Identify which cell holds the provided text, then report its (x, y) central coordinate. 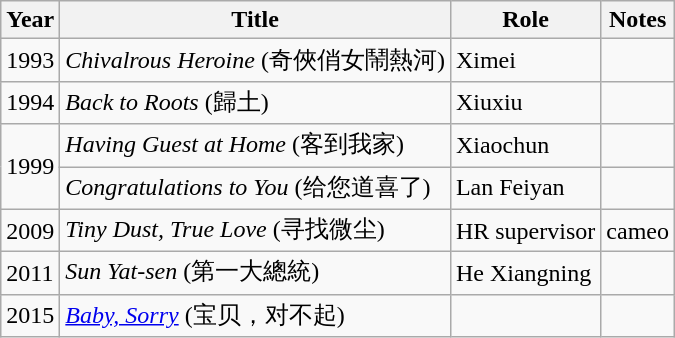
2009 (30, 230)
Tiny Dust, True Love (寻找微尘) (256, 230)
Baby, Sorry (宝贝，对不起) (256, 316)
Ximei (525, 60)
Congratulations to You (给您道喜了) (256, 188)
cameo (638, 230)
1999 (30, 166)
Having Guest at Home (客到我家) (256, 146)
Role (525, 20)
Chivalrous Heroine (奇俠俏女鬧熱河) (256, 60)
1993 (30, 60)
Notes (638, 20)
He Xiangning (525, 274)
Year (30, 20)
2015 (30, 316)
Xiuxiu (525, 102)
HR supervisor (525, 230)
Title (256, 20)
Lan Feiyan (525, 188)
Xiaochun (525, 146)
Sun Yat-sen (第一大總統) (256, 274)
2011 (30, 274)
Back to Roots (歸土) (256, 102)
1994 (30, 102)
